Extract the [x, y] coordinate from the center of the cell holding the provided text.  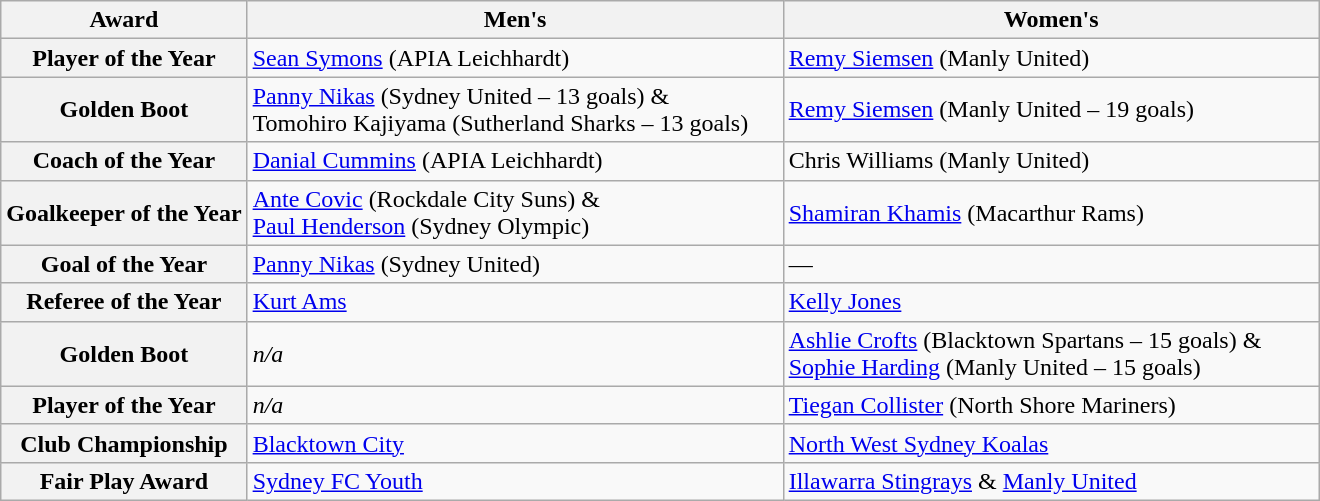
Award [124, 20]
Club Championship [124, 443]
Ante Covic (Rockdale City Suns) & Paul Henderson (Sydney Olympic) [515, 212]
Shamiran Khamis (Macarthur Rams) [1051, 212]
Sydney FC Youth [515, 481]
Panny Nikas (Sydney United – 13 goals) & Tomohiro Kajiyama (Sutherland Sharks – 13 goals) [515, 110]
Remy Siemsen (Manly United) [1051, 58]
Remy Siemsen (Manly United – 19 goals) [1051, 110]
Men's [515, 20]
Danial Cummins (APIA Leichhardt) [515, 161]
Goal of the Year [124, 264]
Fair Play Award [124, 481]
Goalkeeper of the Year [124, 212]
Coach of the Year [124, 161]
Chris Williams (Manly United) [1051, 161]
Kelly Jones [1051, 302]
Panny Nikas (Sydney United) [515, 264]
Women's [1051, 20]
Tiegan Collister (North Shore Mariners) [1051, 405]
— [1051, 264]
Sean Symons (APIA Leichhardt) [515, 58]
Illawarra Stingrays & Manly United [1051, 481]
Kurt Ams [515, 302]
Ashlie Crofts (Blacktown Spartans – 15 goals) & Sophie Harding (Manly United – 15 goals) [1051, 354]
Blacktown City [515, 443]
North West Sydney Koalas [1051, 443]
Referee of the Year [124, 302]
